From the cell containing the given text, extract its center point as (X, Y) coordinate. 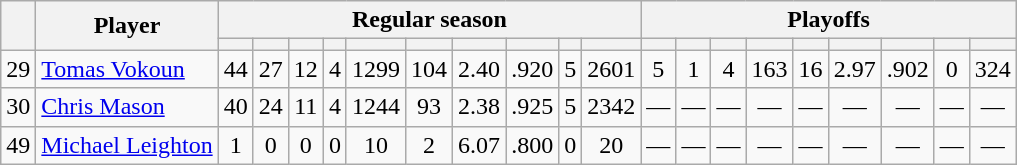
163 (770, 69)
.925 (532, 107)
.902 (908, 69)
Tomas Vokoun (127, 69)
27 (270, 69)
24 (270, 107)
11 (306, 107)
20 (612, 145)
30 (18, 107)
29 (18, 69)
Playoffs (829, 20)
40 (236, 107)
2342 (612, 107)
49 (18, 145)
16 (810, 69)
104 (428, 69)
.800 (532, 145)
Player (127, 26)
1244 (376, 107)
324 (992, 69)
2 (428, 145)
Chris Mason (127, 107)
12 (306, 69)
44 (236, 69)
10 (376, 145)
.920 (532, 69)
2.40 (480, 69)
2.38 (480, 107)
93 (428, 107)
Regular season (430, 20)
2601 (612, 69)
1299 (376, 69)
2.97 (854, 69)
6.07 (480, 145)
Michael Leighton (127, 145)
